Provide the [x, y] coordinate of the cell's center where the given text is located.  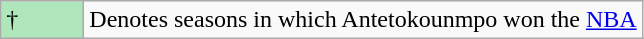
Denotes seasons in which Antetokounmpo won the NBA [363, 20]
† [42, 20]
